Identify which cell holds the provided text, then report its [X, Y] central coordinate. 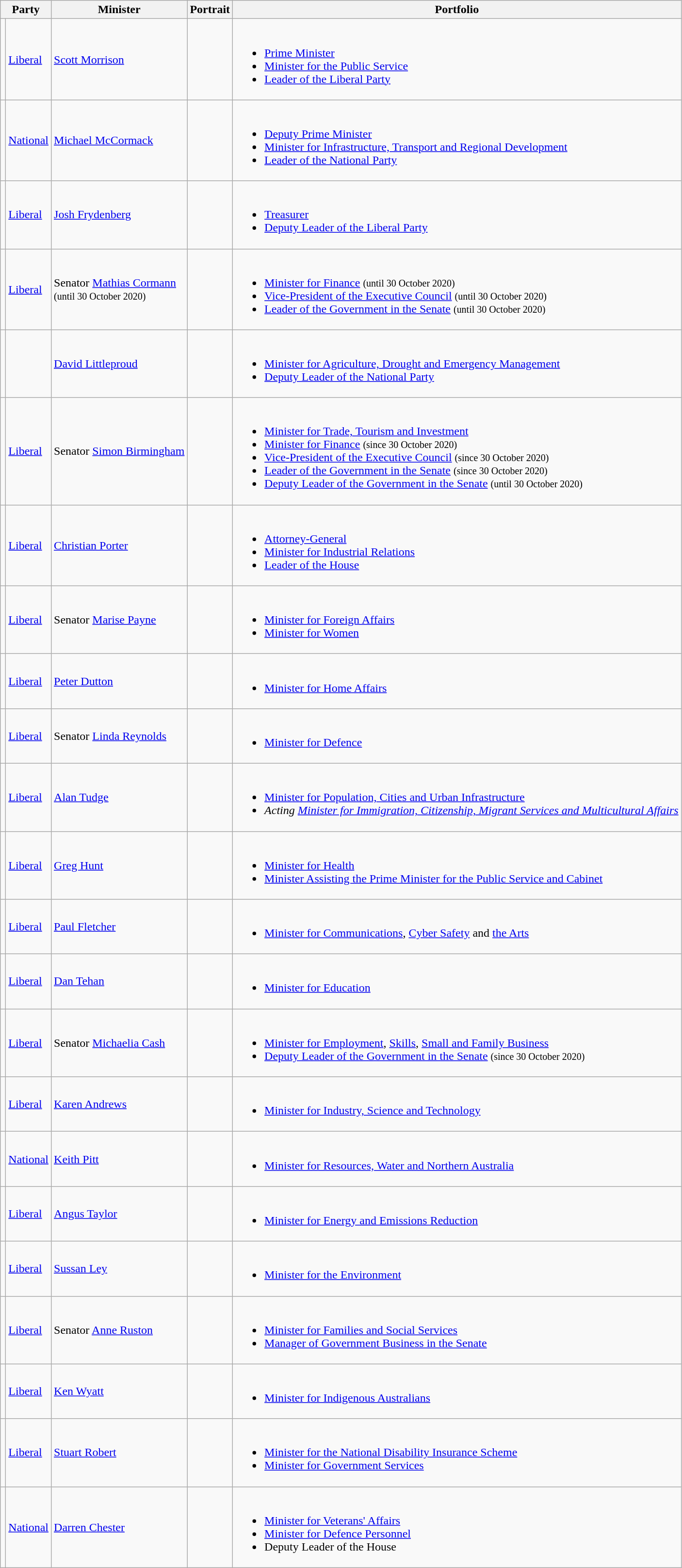
Alan Tudge [119, 797]
Sussan Ley [119, 1268]
Greg Hunt [119, 865]
Minister for HealthMinister Assisting the Prime Minister for the Public Service and Cabinet [457, 865]
Minister for Families and Social ServicesManager of Government Business in the Senate [457, 1330]
Minister for Agriculture, Drought and Emergency ManagementDeputy Leader of the National Party [457, 364]
Senator Mathias Cormann(until 30 October 2020) [119, 289]
Portrait [210, 10]
Prime MinisterMinister for the Public ServiceLeader of the Liberal Party [457, 59]
Party [26, 10]
Attorney-GeneralMinister for Industrial RelationsLeader of the House [457, 545]
Portfolio [457, 10]
Senator Anne Ruston [119, 1330]
Karen Andrews [119, 1104]
Senator Simon Birmingham [119, 451]
Josh Frydenberg [119, 215]
Minister [119, 10]
David Littleproud [119, 364]
Minister for Foreign AffairsMinister for Women [457, 620]
Ken Wyatt [119, 1392]
Minister for the Environment [457, 1268]
Peter Dutton [119, 681]
Keith Pitt [119, 1159]
Senator Marise Payne [119, 620]
Minister for Industry, Science and Technology [457, 1104]
Darren Chester [119, 1527]
Paul Fletcher [119, 927]
Minister for Home Affairs [457, 681]
Minister for Employment, Skills, Small and Family BusinessDeputy Leader of the Government in the Senate (since 30 October 2020) [457, 1043]
Minister for Defence [457, 736]
Minister for the National Disability Insurance SchemeMinister for Government Services [457, 1453]
Minister for Energy and Emissions Reduction [457, 1214]
Stuart Robert [119, 1453]
Minister for Resources, Water and Northern Australia [457, 1159]
Minister for Population, Cities and Urban InfrastructureActing Minister for Immigration, Citizenship, Migrant Services and Multicultural Affairs [457, 797]
Angus Taylor [119, 1214]
Scott Morrison [119, 59]
Minister for Indigenous Australians [457, 1392]
Minister for Education [457, 981]
TreasurerDeputy Leader of the Liberal Party [457, 215]
Senator Michaelia Cash [119, 1043]
Michael McCormack [119, 141]
Minister for Veterans' AffairsMinister for Defence PersonnelDeputy Leader of the House [457, 1527]
Senator Linda Reynolds [119, 736]
Deputy Prime MinisterMinister for Infrastructure, Transport and Regional DevelopmentLeader of the National Party [457, 141]
Dan Tehan [119, 981]
Minister for Communications, Cyber Safety and the Arts [457, 927]
Christian Porter [119, 545]
